From the cell containing the given text, extract its center point as (X, Y) coordinate. 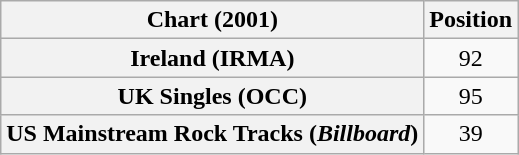
92 (471, 58)
Position (471, 20)
Ireland (IRMA) (212, 58)
US Mainstream Rock Tracks (Billboard) (212, 134)
95 (471, 96)
UK Singles (OCC) (212, 96)
Chart (2001) (212, 20)
39 (471, 134)
